For the text-containing cell, return its midpoint in (X, Y) coordinate format. 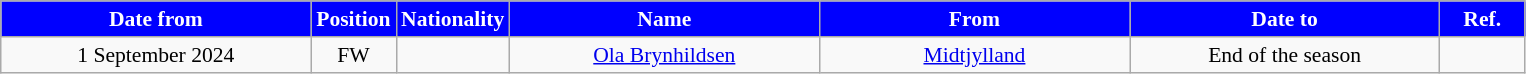
Date from (156, 19)
From (974, 19)
Date to (1285, 19)
End of the season (1285, 55)
1 September 2024 (156, 55)
FW (354, 55)
Ref. (1482, 19)
Midtjylland (974, 55)
Ola Brynhildsen (664, 55)
Nationality (452, 19)
Name (664, 19)
Position (354, 19)
